From the cell containing the given text, extract its center point as (x, y) coordinate. 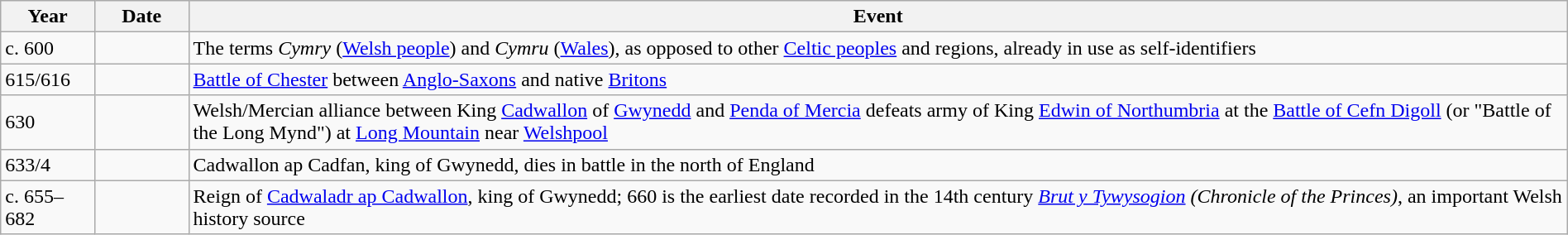
Battle of Chester between Anglo-Saxons and native Britons (878, 79)
c. 600 (48, 48)
c. 655–682 (48, 207)
Event (878, 17)
Cadwallon ap Cadfan, king of Gwynedd, dies in battle in the north of England (878, 165)
615/616 (48, 79)
630 (48, 122)
633/4 (48, 165)
Date (141, 17)
Year (48, 17)
The terms Cymry (Welsh people) and Cymru (Wales), as opposed to other Celtic peoples and regions, already in use as self-identifiers (878, 48)
